Detect which cell encompasses the target text, then output its [X, Y] center coordinate. 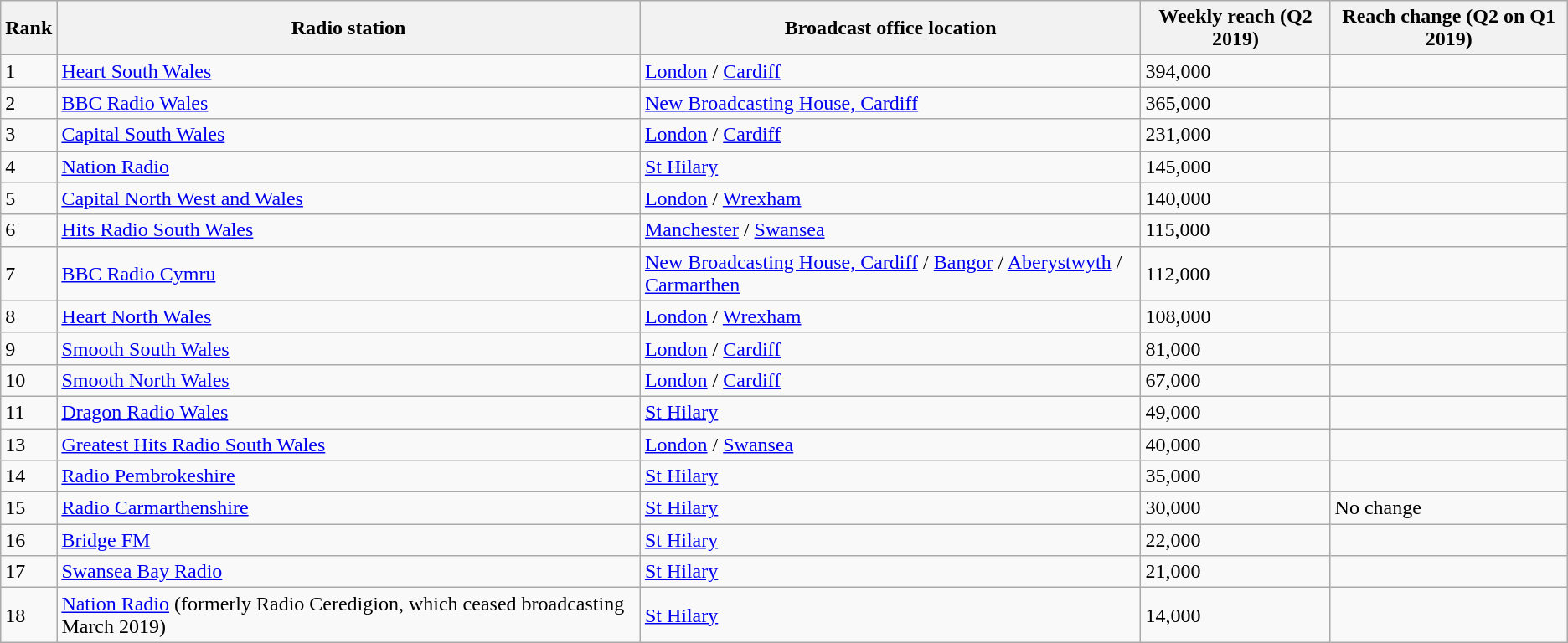
Smooth South Wales [348, 348]
Radio station [348, 28]
BBC Radio Wales [348, 103]
5 [28, 198]
11 [28, 412]
145,000 [1235, 167]
Radio Carmarthenshire [348, 508]
13 [28, 445]
30,000 [1235, 508]
Swansea Bay Radio [348, 572]
Rank [28, 28]
No change [1449, 508]
14,000 [1235, 615]
Nation Radio [348, 167]
394,000 [1235, 71]
112,000 [1235, 273]
16 [28, 540]
New Broadcasting House, Cardiff / Bangor / Aberystwyth / Carmarthen [890, 273]
Hits Radio South Wales [348, 230]
Heart South Wales [348, 71]
London / Swansea [890, 445]
67,000 [1235, 380]
Manchester / Swansea [890, 230]
BBC Radio Cymru [348, 273]
3 [28, 135]
35,000 [1235, 476]
Broadcast office location [890, 28]
81,000 [1235, 348]
Weekly reach (Q2 2019) [1235, 28]
7 [28, 273]
4 [28, 167]
2 [28, 103]
140,000 [1235, 198]
21,000 [1235, 572]
Greatest Hits Radio South Wales [348, 445]
New Broadcasting House, Cardiff [890, 103]
Smooth North Wales [348, 380]
6 [28, 230]
18 [28, 615]
22,000 [1235, 540]
231,000 [1235, 135]
49,000 [1235, 412]
15 [28, 508]
Heart North Wales [348, 316]
1 [28, 71]
Capital South Wales [348, 135]
108,000 [1235, 316]
Dragon Radio Wales [348, 412]
Radio Pembrokeshire [348, 476]
40,000 [1235, 445]
17 [28, 572]
8 [28, 316]
10 [28, 380]
Capital North West and Wales [348, 198]
Reach change (Q2 on Q1 2019) [1449, 28]
Nation Radio (formerly Radio Ceredigion, which ceased broadcasting March 2019) [348, 615]
Bridge FM [348, 540]
9 [28, 348]
14 [28, 476]
365,000 [1235, 103]
115,000 [1235, 230]
